Scan for the cell matching the given text and deliver its (X, Y) coordinate at center. 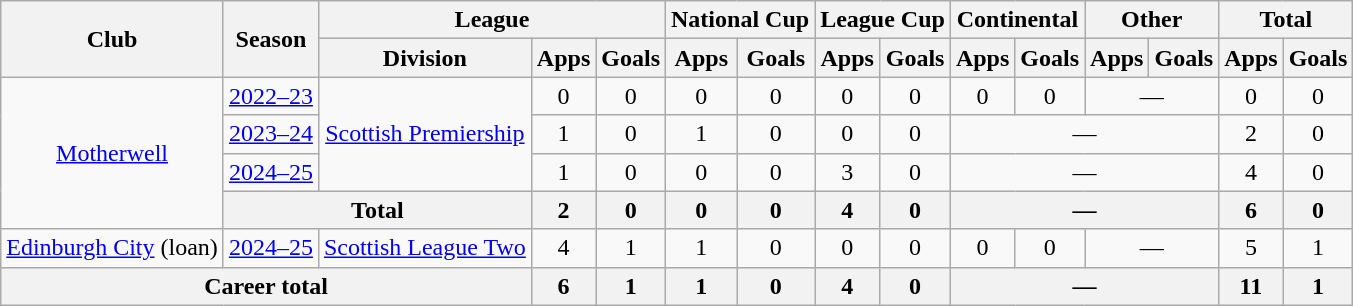
Club (112, 39)
Motherwell (112, 153)
National Cup (740, 20)
Division (424, 58)
3 (848, 172)
2023–24 (270, 134)
5 (1251, 248)
11 (1251, 286)
Career total (266, 286)
Scottish Premiership (424, 134)
Edinburgh City (loan) (112, 248)
League Cup (883, 20)
2022–23 (270, 96)
League (492, 20)
Continental (1017, 20)
Other (1152, 20)
Scottish League Two (424, 248)
Season (270, 39)
